Identify which cell holds the provided text, then report its [X, Y] central coordinate. 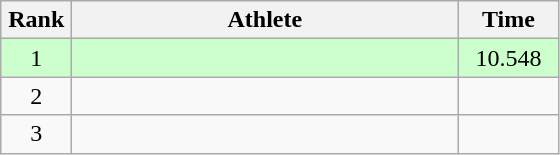
Athlete [265, 20]
1 [36, 58]
Time [508, 20]
Rank [36, 20]
2 [36, 96]
10.548 [508, 58]
3 [36, 134]
